For the text-containing cell, return its midpoint in (X, Y) coordinate format. 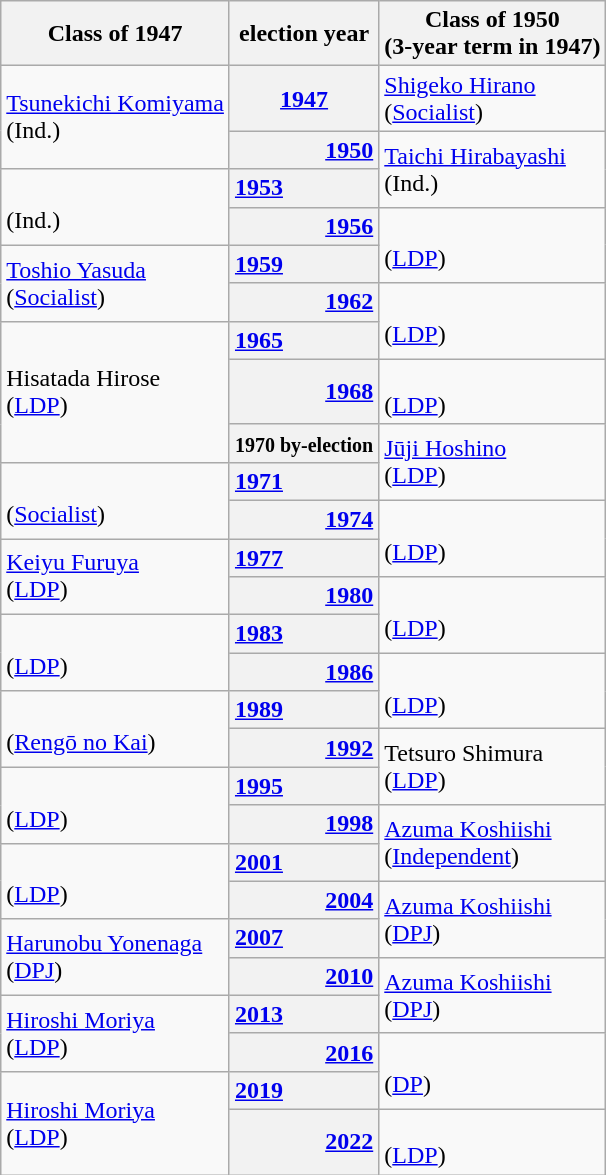
1965 (304, 340)
1983 (304, 634)
1989 (304, 710)
1962 (304, 302)
1986 (304, 672)
(Rengō no Kai) (116, 729)
1968 (304, 392)
(DP) (492, 1071)
1977 (304, 557)
1998 (304, 824)
election year (304, 34)
Azuma Koshiishi(Independent) (492, 843)
1947 (304, 98)
2016 (304, 1052)
2019 (304, 1090)
1950 (304, 150)
1953 (304, 188)
Hisatada Hirose(LDP) (116, 392)
1992 (304, 748)
Taichi Hirabayashi(Ind.) (492, 169)
2013 (304, 1014)
2022 (304, 1142)
Shigeko Hirano(Socialist) (492, 98)
1995 (304, 786)
Harunobu Yonenaga(DPJ) (116, 957)
1970 by-election (304, 443)
1980 (304, 596)
Jūji Hoshino(LDP) (492, 462)
1971 (304, 481)
Class of 1950(3-year term in 1947) (492, 34)
Keiyu Furuya(LDP) (116, 576)
Class of 1947 (116, 34)
2001 (304, 862)
2007 (304, 938)
(Ind.) (116, 207)
1974 (304, 519)
2004 (304, 900)
2010 (304, 976)
Tetsuro Shimura(LDP) (492, 767)
Toshio Yasuda(Socialist) (116, 283)
1959 (304, 264)
(Socialist) (116, 500)
Tsunekichi Komiyama(Ind.) (116, 118)
1956 (304, 226)
